Determine the [x, y] coordinate at the center of the cell enclosing the given text.  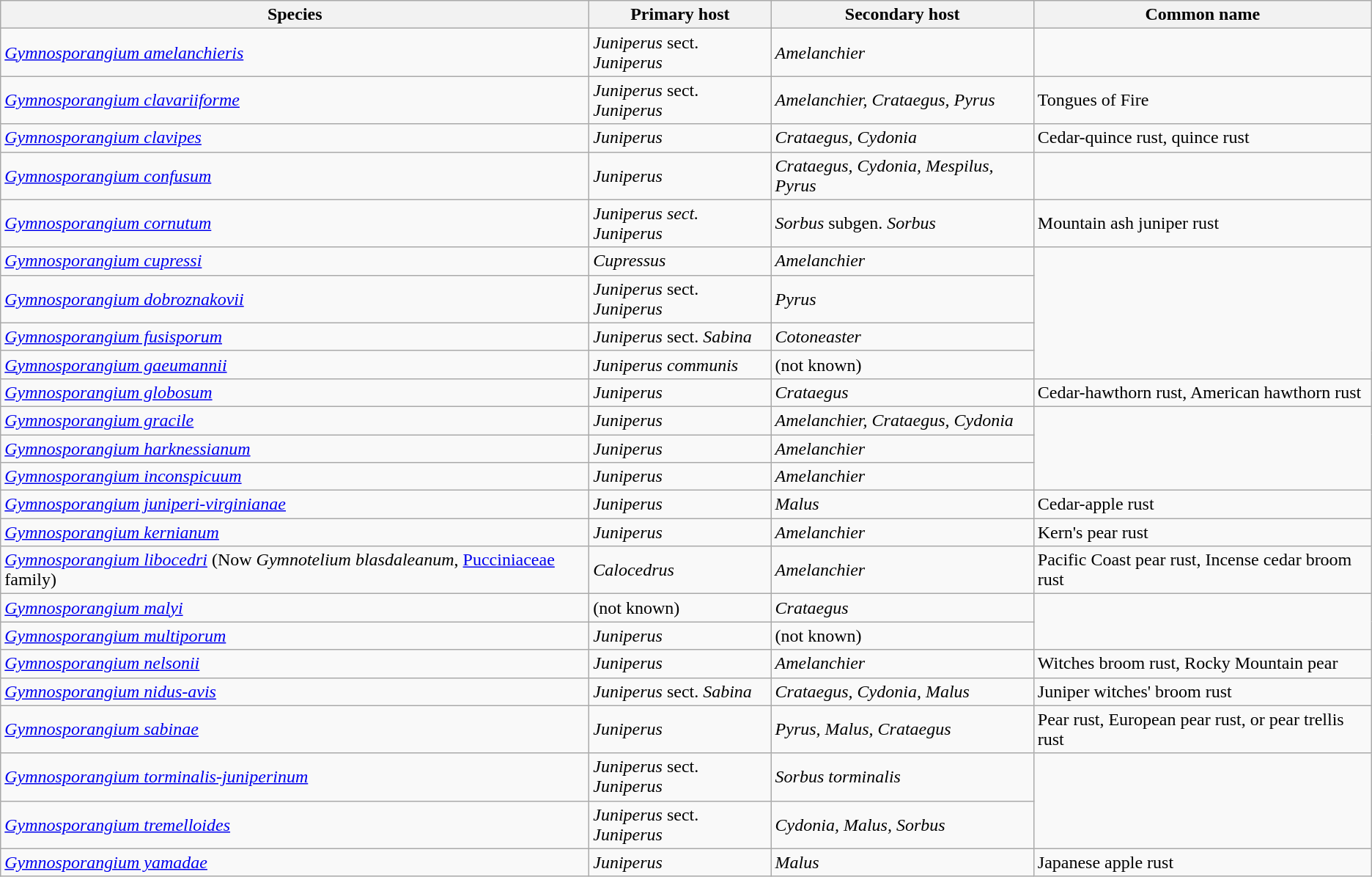
Gymnosporangium multiporum [295, 636]
Gymnosporangium fusisporum [295, 337]
Pyrus [902, 299]
Crataegus, Cydonia, Mespilus, Pyrus [902, 176]
Secondary host [902, 15]
Gymnosporangium amelanchieris [295, 53]
Gymnosporangium sabinae [295, 729]
Amelanchier, Crataegus, Pyrus [902, 100]
Gymnosporangium cornutum [295, 223]
Gymnosporangium gracile [295, 420]
Witches broom rust, Rocky Mountain pear [1202, 664]
Pacific Coast pear rust, Incense cedar broom rust [1202, 570]
Cedar-apple rust [1202, 504]
Kern's pear rust [1202, 532]
Gymnosporangium clavariiforme [295, 100]
Juniperus communis [680, 364]
Gymnosporangium libocedri (Now Gymnotelium blasdaleanum, Pucciniaceae family) [295, 570]
Cotoneaster [902, 337]
Gymnosporangium tremelloides [295, 824]
Sorbus subgen. Sorbus [902, 223]
Gymnosporangium nelsonii [295, 664]
Tongues of Fire [1202, 100]
Primary host [680, 15]
Common name [1202, 15]
Gymnosporangium yamadae [295, 862]
Gymnosporangium confusum [295, 176]
Gymnosporangium malyi [295, 608]
Crataegus, Cydonia, Malus [902, 691]
Cedar-hawthorn rust, American hawthorn rust [1202, 392]
Pyrus, Malus, Crataegus [902, 729]
Amelanchier, Crataegus, Cydonia [902, 420]
Gymnosporangium dobroznakovii [295, 299]
Gymnosporangium clavipes [295, 138]
Pear rust, European pear rust, or pear trellis rust [1202, 729]
Mountain ash juniper rust [1202, 223]
Japanese apple rust [1202, 862]
Cupressus [680, 261]
Gymnosporangium gaeumannii [295, 364]
Sorbus torminalis [902, 777]
Gymnosporangium torminalis-juniperinum [295, 777]
Gymnosporangium juniperi-virginianae [295, 504]
Gymnosporangium cupressi [295, 261]
Cydonia, Malus, Sorbus [902, 824]
Gymnosporangium globosum [295, 392]
Gymnosporangium harknessianum [295, 448]
Gymnosporangium inconspicuum [295, 477]
Cedar-quince rust, quince rust [1202, 138]
Crataegus, Cydonia [902, 138]
Gymnosporangium kernianum [295, 532]
Calocedrus [680, 570]
Gymnosporangium nidus-avis [295, 691]
Species [295, 15]
Juniper witches' broom rust [1202, 691]
